Provide the (X, Y) coordinate of the cell's center where the given text is located.  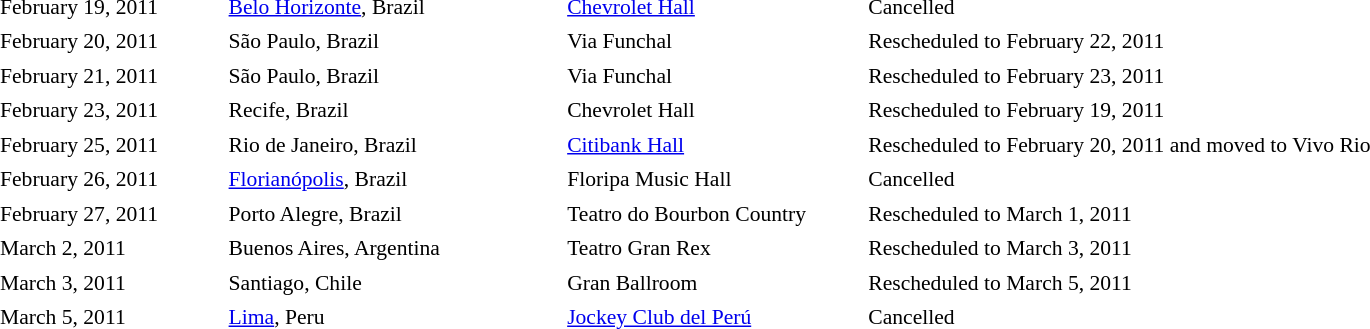
Santiago, Chile (394, 283)
Porto Alegre, Brazil (394, 214)
Teatro Gran Rex (713, 248)
Buenos Aires, Argentina (394, 248)
Floripa Music Hall (713, 180)
Recife, Brazil (394, 110)
Citibank Hall (713, 145)
Teatro do Bourbon Country (713, 214)
Florianópolis, Brazil (394, 180)
Rio de Janeiro, Brazil (394, 145)
Gran Ballroom (713, 283)
Chevrolet Hall (713, 110)
